Search for the cell housing the specified text and yield its [x, y] center coordinate. 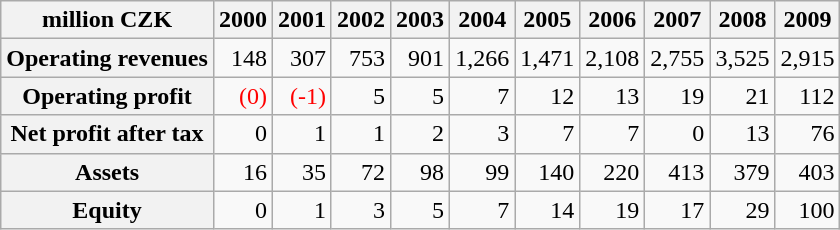
2008 [742, 20]
2004 [482, 20]
16 [242, 172]
14 [548, 210]
2009 [808, 20]
2,108 [612, 58]
million CZK [108, 20]
Assets [108, 172]
2003 [420, 20]
99 [482, 172]
901 [420, 58]
2005 [548, 20]
2006 [612, 20]
307 [302, 58]
3,525 [742, 58]
403 [808, 172]
21 [742, 96]
2,915 [808, 58]
72 [360, 172]
12 [548, 96]
220 [612, 172]
2002 [360, 20]
Net profit after tax [108, 134]
76 [808, 134]
753 [360, 58]
17 [678, 210]
Operating profit [108, 96]
(0) [242, 96]
1,266 [482, 58]
140 [548, 172]
100 [808, 210]
2,755 [678, 58]
148 [242, 58]
35 [302, 172]
98 [420, 172]
Equity [108, 210]
29 [742, 210]
(-1) [302, 96]
2 [420, 134]
Operating revenues [108, 58]
413 [678, 172]
1,471 [548, 58]
2007 [678, 20]
379 [742, 172]
2001 [302, 20]
2000 [242, 20]
112 [808, 96]
